Output the [X, Y] coordinate of the center of the cell containing the given text.  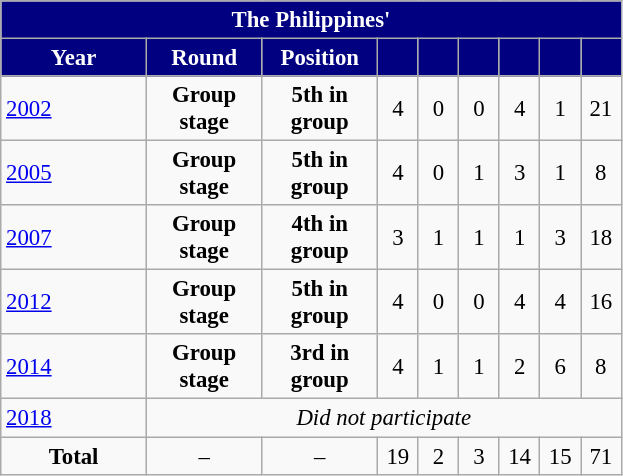
2014 [74, 366]
2007 [74, 238]
19 [398, 456]
2018 [74, 418]
18 [600, 238]
21 [600, 108]
2012 [74, 302]
16 [600, 302]
6 [560, 366]
2002 [74, 108]
2005 [74, 174]
71 [600, 456]
Position [320, 58]
3rd in group [320, 366]
14 [520, 456]
The Philippines' [311, 20]
Total [74, 456]
4th in group [320, 238]
15 [560, 456]
Round [204, 58]
Year [74, 58]
Did not participate [384, 418]
